Identify which cell holds the provided text, then report its [X, Y] central coordinate. 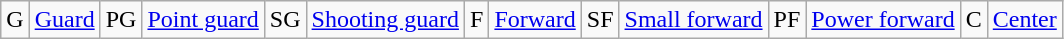
SF [600, 20]
SG [285, 20]
Guard [64, 20]
F [476, 20]
Small forward [694, 20]
Power forward [883, 20]
C [974, 20]
PG [121, 20]
Center [1024, 20]
PF [787, 20]
G [15, 20]
Point guard [203, 20]
Forward [535, 20]
Shooting guard [385, 20]
